Search for the cell housing the specified text and yield its (X, Y) center coordinate. 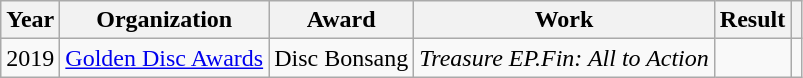
Result (752, 20)
Organization (164, 20)
Year (30, 20)
Disc Bonsang (342, 58)
Award (342, 20)
Work (564, 20)
2019 (30, 58)
Treasure EP.Fin: All to Action (564, 58)
Golden Disc Awards (164, 58)
